From the cell containing the given text, extract its center point as (x, y) coordinate. 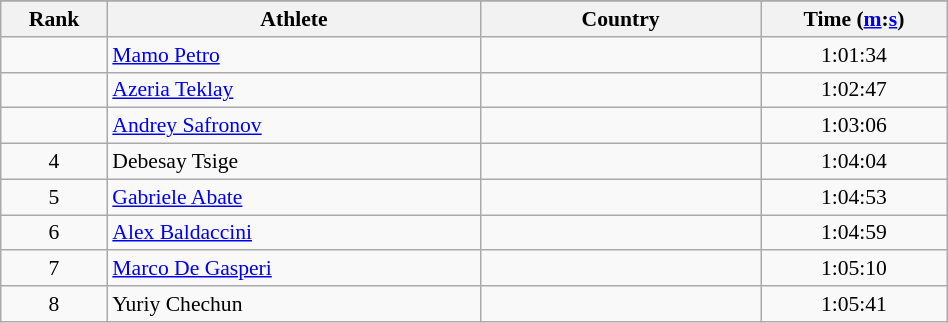
1:01:34 (854, 55)
1:05:41 (854, 304)
Yuriy Chechun (294, 304)
Azeria Teklay (294, 90)
1:04:59 (854, 233)
Athlete (294, 19)
Alex Baldaccini (294, 233)
1:03:06 (854, 126)
1:04:04 (854, 162)
Country (621, 19)
Time (m:s) (854, 19)
7 (54, 269)
Gabriele Abate (294, 197)
1:05:10 (854, 269)
8 (54, 304)
1:02:47 (854, 90)
5 (54, 197)
6 (54, 233)
4 (54, 162)
Rank (54, 19)
1:04:53 (854, 197)
Marco De Gasperi (294, 269)
Mamo Petro (294, 55)
Debesay Tsige (294, 162)
Andrey Safronov (294, 126)
